Return (X, Y) of the center of cell containing provided text 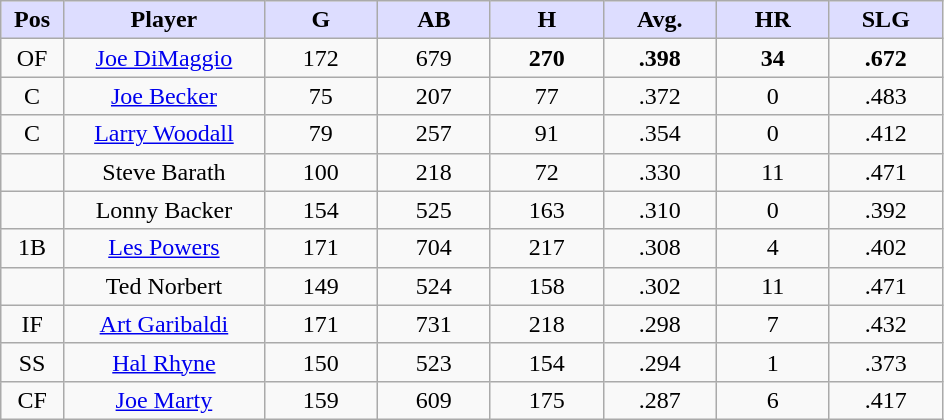
G (320, 20)
163 (546, 210)
1B (32, 248)
Joe Becker (164, 96)
Lonny Backer (164, 210)
.310 (660, 210)
149 (320, 286)
704 (434, 248)
524 (434, 286)
.432 (886, 324)
Joe DiMaggio (164, 58)
Player (164, 20)
172 (320, 58)
609 (434, 400)
.402 (886, 248)
.372 (660, 96)
Steve Barath (164, 172)
Joe Marty (164, 400)
OF (32, 58)
H (546, 20)
.412 (886, 134)
175 (546, 400)
CF (32, 400)
158 (546, 286)
Les Powers (164, 248)
4 (772, 248)
77 (546, 96)
AB (434, 20)
.483 (886, 96)
731 (434, 324)
.392 (886, 210)
.672 (886, 58)
.294 (660, 362)
Avg. (660, 20)
HR (772, 20)
7 (772, 324)
.417 (886, 400)
6 (772, 400)
79 (320, 134)
.302 (660, 286)
Larry Woodall (164, 134)
207 (434, 96)
Ted Norbert (164, 286)
Art Garibaldi (164, 324)
150 (320, 362)
IF (32, 324)
159 (320, 400)
Hal Rhyne (164, 362)
100 (320, 172)
523 (434, 362)
75 (320, 96)
525 (434, 210)
.298 (660, 324)
1 (772, 362)
.330 (660, 172)
SLG (886, 20)
.287 (660, 400)
34 (772, 58)
270 (546, 58)
72 (546, 172)
SS (32, 362)
.308 (660, 248)
Pos (32, 20)
257 (434, 134)
679 (434, 58)
217 (546, 248)
91 (546, 134)
.398 (660, 58)
.373 (886, 362)
.354 (660, 134)
